Capture the cell that displays the provided text and extract its (X, Y) central coordinate. 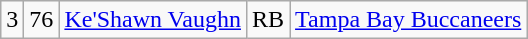
Ke'Shawn Vaughn (153, 20)
RB (268, 20)
Tampa Bay Buccaneers (408, 20)
76 (42, 20)
3 (12, 20)
